Find where the given text appears and provide that cell's center as [X, Y] coordinate. 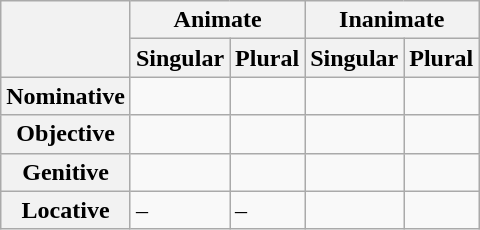
Locative [66, 210]
Objective [66, 134]
Nominative [66, 96]
Animate [217, 20]
Inanimate [392, 20]
Genitive [66, 172]
